Scan for the cell matching the given text and deliver its [x, y] coordinate at center. 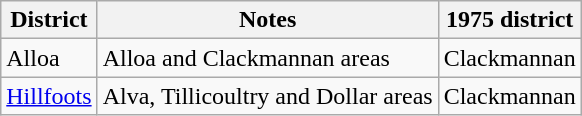
Alloa and Clackmannan areas [268, 58]
1975 district [510, 20]
Alva, Tillicoultry and Dollar areas [268, 96]
Hillfoots [49, 96]
District [49, 20]
Alloa [49, 58]
Notes [268, 20]
